Detect which cell encompasses the target text, then output its (x, y) center coordinate. 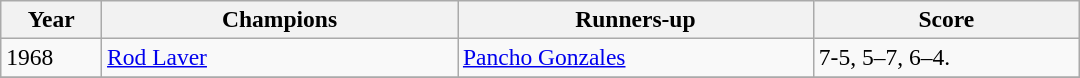
Rod Laver (280, 57)
Champions (280, 19)
Runners-up (636, 19)
1968 (52, 57)
Pancho Gonzales (636, 57)
7-5, 5–7, 6–4. (946, 57)
Score (946, 19)
Year (52, 19)
